Search for the cell housing the specified text and yield its (x, y) center coordinate. 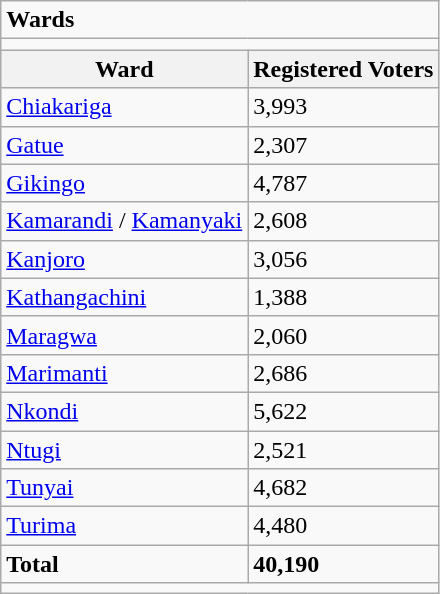
2,060 (344, 335)
4,480 (344, 526)
Kanjoro (124, 259)
Marimanti (124, 373)
Total (124, 564)
Kathangachini (124, 297)
4,787 (344, 183)
2,686 (344, 373)
Kamarandi / Kamanyaki (124, 221)
2,608 (344, 221)
Maragwa (124, 335)
Turima (124, 526)
5,622 (344, 411)
Ntugi (124, 449)
Ward (124, 69)
2,307 (344, 145)
Gatue (124, 145)
2,521 (344, 449)
Gikingo (124, 183)
Wards (220, 20)
4,682 (344, 488)
Tunyai (124, 488)
Chiakariga (124, 107)
Nkondi (124, 411)
3,056 (344, 259)
3,993 (344, 107)
40,190 (344, 564)
1,388 (344, 297)
Registered Voters (344, 69)
